Provide the (x, y) coordinate of the cell's center where the given text is located.  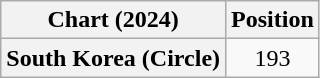
South Korea (Circle) (114, 58)
Chart (2024) (114, 20)
Position (273, 20)
193 (273, 58)
